Detect which cell encompasses the target text, then output its (x, y) center coordinate. 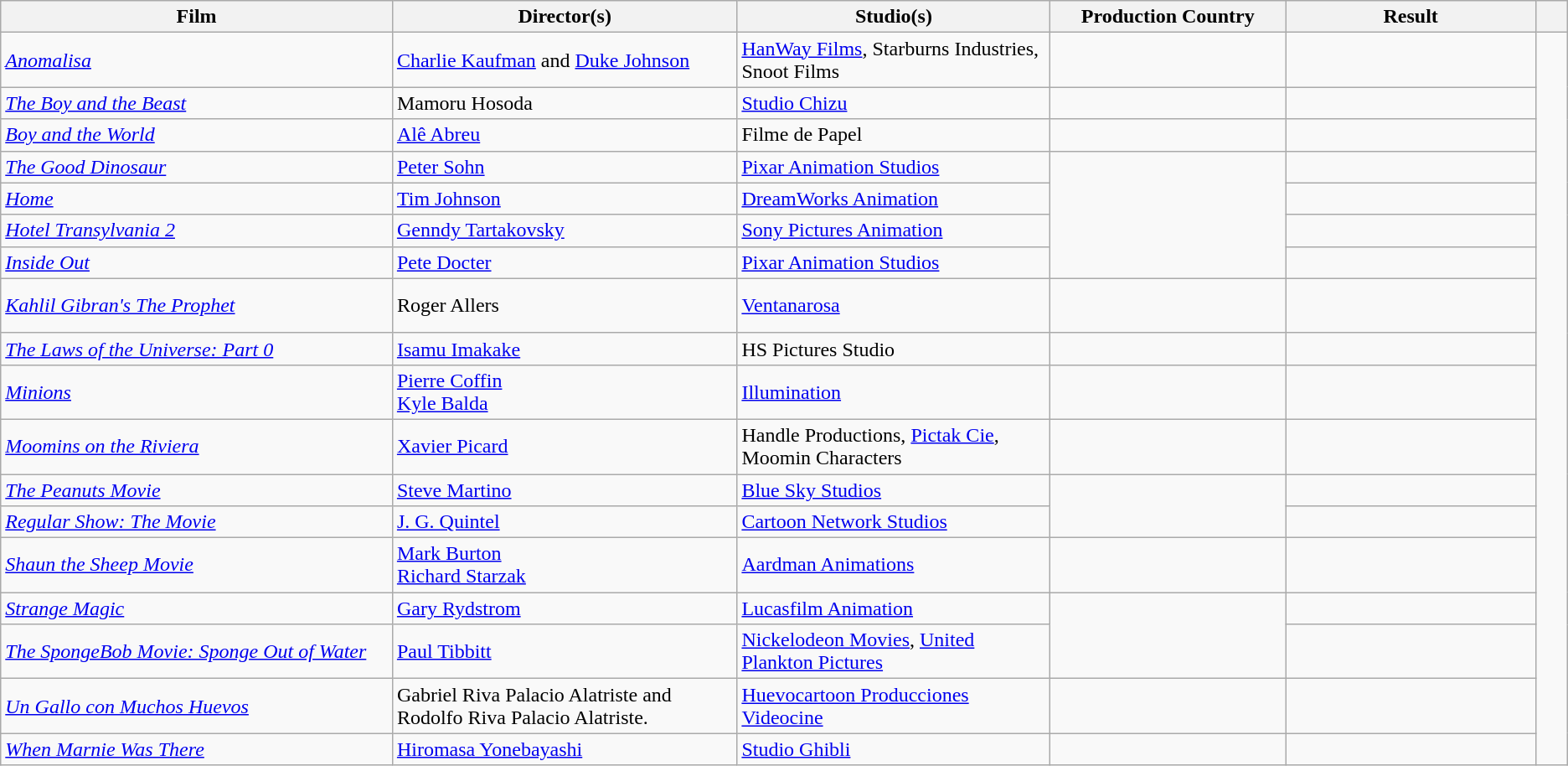
Mamoru Hosoda (565, 103)
Pete Docter (565, 262)
The Peanuts Movie (197, 490)
Strange Magic (197, 608)
Filme de Papel (894, 135)
Xavier Picard (565, 446)
Alê Abreu (565, 135)
Gary Rydstrom (565, 608)
Lucasfilm Animation (894, 608)
Director(s) (565, 17)
HanWay Films, Starburns Industries, Snoot Films (894, 60)
Illumination (894, 392)
Minions (197, 392)
The Laws of the Universe: Part 0 (197, 349)
Regular Show: The Movie (197, 522)
Studio(s) (894, 17)
When Marnie Was There (197, 749)
Steve Martino (565, 490)
Moomins on the Riviera (197, 446)
Un Gallo con Muchos Huevos (197, 706)
Hotel Transylvania 2 (197, 230)
Tim Johnson (565, 199)
Huevocartoon ProduccionesVideocine (894, 706)
J. G. Quintel (565, 522)
DreamWorks Animation (894, 199)
Cartoon Network Studios (894, 522)
The SpongeBob Movie: Sponge Out of Water (197, 652)
The Good Dinosaur (197, 167)
Genndy Tartakovsky (565, 230)
Peter Sohn (565, 167)
Isamu Imakake (565, 349)
Paul Tibbitt (565, 652)
Pierre CoffinKyle Balda (565, 392)
Charlie Kaufman and Duke Johnson (565, 60)
Handle Productions, Pictak Cie, Moomin Characters (894, 446)
Nickelodeon Movies, United Plankton Pictures (894, 652)
Gabriel Riva Palacio Alatriste and Rodolfo Riva Palacio Alatriste. (565, 706)
Aardman Animations (894, 565)
Ventanarosa (894, 305)
Production Country (1168, 17)
Anomalisa (197, 60)
The Boy and the Beast (197, 103)
Boy and the World (197, 135)
Film (197, 17)
Studio Chizu (894, 103)
Result (1411, 17)
Blue Sky Studios (894, 490)
Inside Out (197, 262)
Studio Ghibli (894, 749)
Roger Allers (565, 305)
Shaun the Sheep Movie (197, 565)
Sony Pictures Animation (894, 230)
Home (197, 199)
Mark BurtonRichard Starzak (565, 565)
Kahlil Gibran's The Prophet (197, 305)
HS Pictures Studio (894, 349)
Hiromasa Yonebayashi (565, 749)
